Provide the (x, y) coordinate of the cell's center where the given text is located.  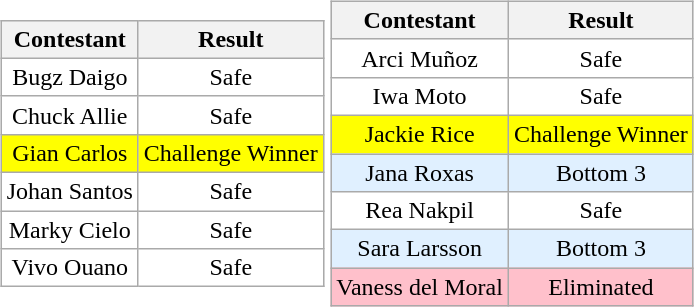
Eliminated (600, 287)
Marky Cielo (70, 230)
Bugz Daigo (70, 77)
Johan Santos (70, 192)
Chuck Allie (70, 115)
Iwa Moto (420, 96)
Jackie Rice (420, 134)
Arci Muñoz (420, 58)
Vivo Ouano (70, 268)
Sara Larsson (420, 249)
Gian Carlos (70, 153)
Jana Roxas (420, 173)
Vaness del Moral (420, 287)
Rea Nakpil (420, 211)
